Find where the given text appears and provide that cell's center as [x, y] coordinate. 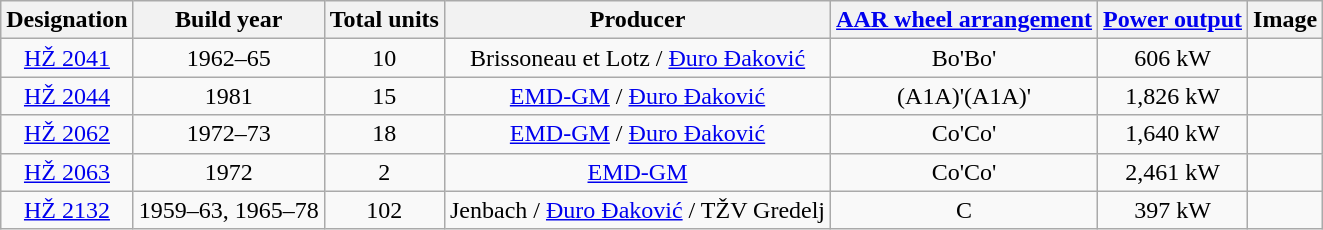
1962–65 [228, 58]
606 kW [1173, 58]
10 [384, 58]
Build year [228, 20]
Brissoneau et Lotz / Đuro Đaković [637, 58]
397 kW [1173, 210]
C [964, 210]
HŽ 2062 [67, 134]
Bo'Bo' [964, 58]
HŽ 2132 [67, 210]
102 [384, 210]
1972–73 [228, 134]
Designation [67, 20]
1981 [228, 96]
(A1A)'(A1A)' [964, 96]
HŽ 2063 [67, 172]
18 [384, 134]
1959–63, 1965–78 [228, 210]
AAR wheel arrangement [964, 20]
Total units [384, 20]
Producer [637, 20]
2 [384, 172]
1,640 kW [1173, 134]
Power output [1173, 20]
15 [384, 96]
EMD-GM [637, 172]
Image [1286, 20]
1,826 kW [1173, 96]
2,461 kW [1173, 172]
HŽ 2044 [67, 96]
HŽ 2041 [67, 58]
1972 [228, 172]
Jenbach / Đuro Đaković / TŽV Gredelj [637, 210]
